Capture the cell that displays the provided text and extract its (X, Y) central coordinate. 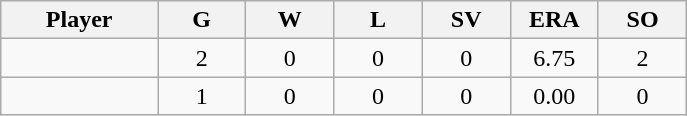
SO (642, 20)
L (378, 20)
0.00 (554, 96)
1 (202, 96)
Player (80, 20)
W (290, 20)
6.75 (554, 58)
SV (466, 20)
G (202, 20)
ERA (554, 20)
